Locate the cell with the specified text and output its (X, Y) center coordinate. 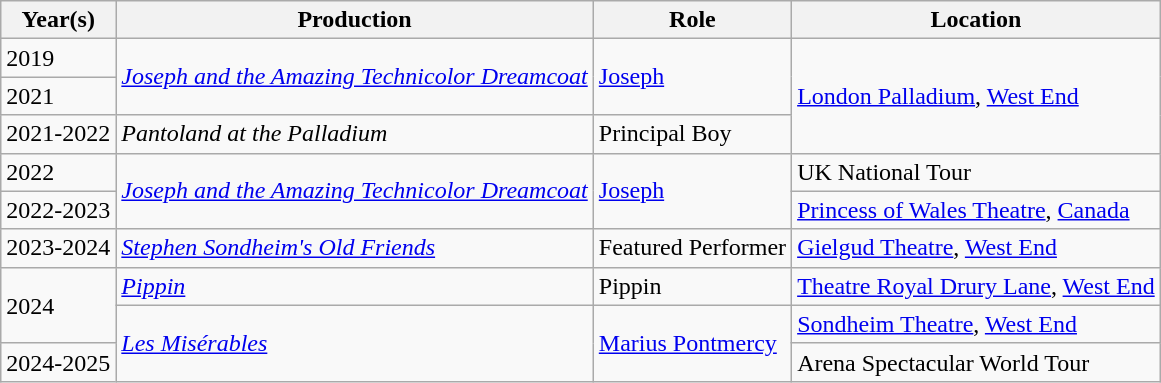
2021 (58, 96)
London Palladium, West End (976, 96)
2024 (58, 305)
Princess of Wales Theatre, Canada (976, 210)
2022-2023 (58, 210)
Location (976, 20)
Year(s) (58, 20)
Sondheim Theatre, West End (976, 324)
2019 (58, 58)
Gielgud Theatre, West End (976, 248)
2022 (58, 172)
Featured Performer (692, 248)
Principal Boy (692, 134)
Pantoland at the Palladium (354, 134)
Role (692, 20)
2023-2024 (58, 248)
Marius Pontmercy (692, 343)
2024-2025 (58, 362)
2021-2022 (58, 134)
Stephen Sondheim's Old Friends (354, 248)
Les Misérables (354, 343)
Theatre Royal Drury Lane, West End (976, 286)
UK National Tour (976, 172)
Production (354, 20)
Arena Spectacular World Tour (976, 362)
